For the text-containing cell, return its midpoint in [X, Y] coordinate format. 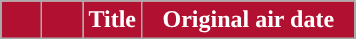
Original air date [248, 20]
Title [112, 20]
